Capture the cell that displays the provided text and extract its [X, Y] central coordinate. 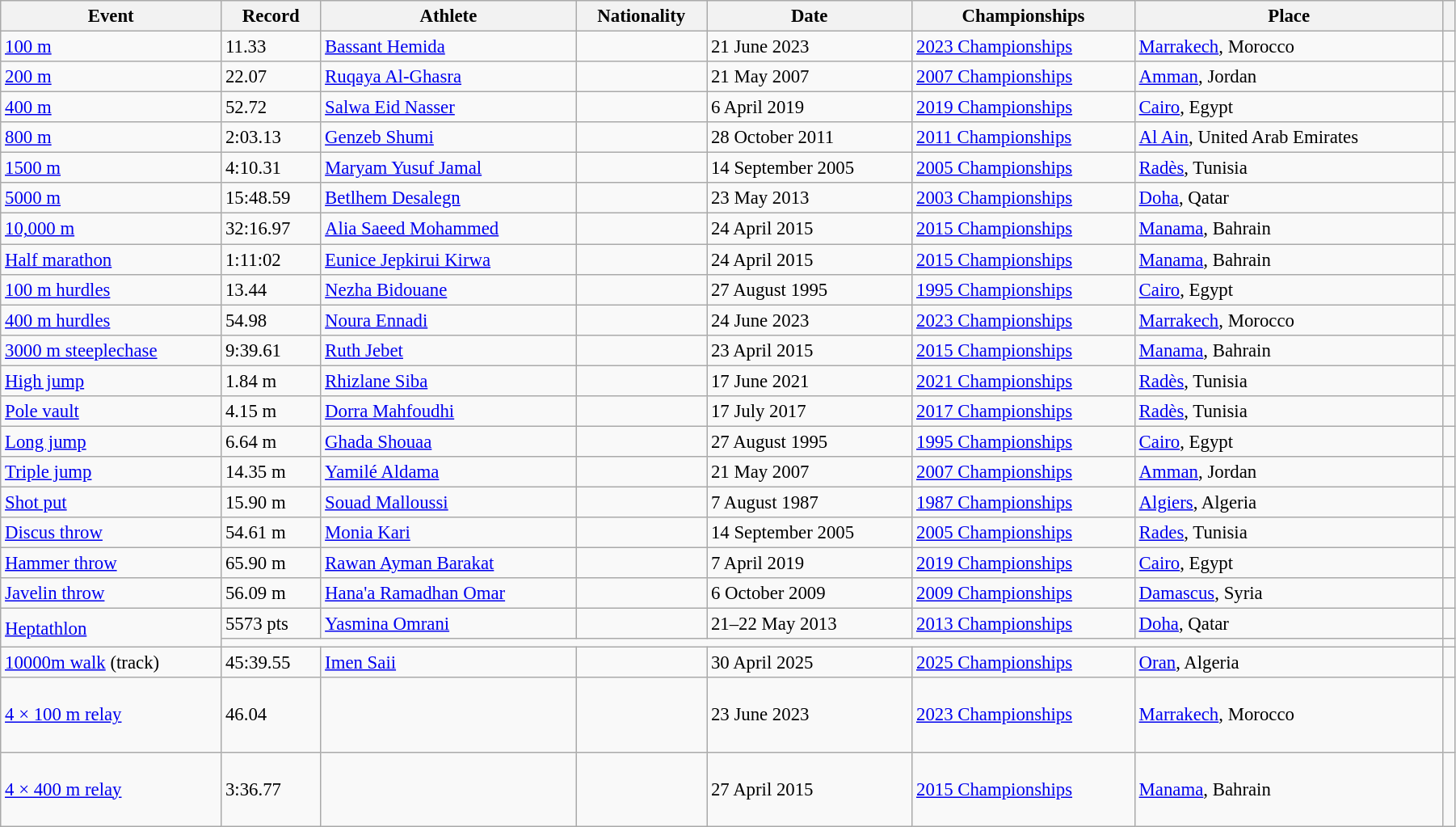
Betlhem Desalegn [448, 198]
3000 m steeplechase [112, 350]
800 m [112, 137]
56.09 m [271, 593]
Nezha Bidouane [448, 289]
Heptathlon [112, 628]
9:39.61 [271, 350]
Yasmina Omrani [448, 624]
Nationality [642, 16]
30 April 2025 [810, 663]
1.84 m [271, 381]
54.98 [271, 320]
32:16.97 [271, 229]
High jump [112, 381]
1500 m [112, 168]
3:36.77 [271, 789]
5000 m [112, 198]
Rades, Tunisia [1289, 533]
23 April 2015 [810, 350]
1987 Championships [1024, 502]
21 June 2023 [810, 47]
Ghada Shouaa [448, 441]
6.64 m [271, 441]
Championships [1024, 16]
13.44 [271, 289]
Triple jump [112, 472]
1:11:02 [271, 259]
Noura Ennadi [448, 320]
7 August 1987 [810, 502]
15.90 m [271, 502]
Pole vault [112, 411]
5573 pts [271, 624]
Maryam Yusuf Jamal [448, 168]
Damascus, Syria [1289, 593]
11.33 [271, 47]
28 October 2011 [810, 137]
Al Ain, United Arab Emirates [1289, 137]
4 × 100 m relay [112, 715]
23 June 2023 [810, 715]
400 m [112, 108]
2017 Championships [1024, 411]
2013 Championships [1024, 624]
Long jump [112, 441]
45:39.55 [271, 663]
24 June 2023 [810, 320]
Rawan Ayman Barakat [448, 563]
Algiers, Algeria [1289, 502]
27 April 2015 [810, 789]
Alia Saeed Mohammed [448, 229]
14.35 m [271, 472]
Event [112, 16]
Yamilé Aldama [448, 472]
Hana'a Ramadhan Omar [448, 593]
10000m walk (track) [112, 663]
23 May 2013 [810, 198]
2025 Championships [1024, 663]
52.72 [271, 108]
7 April 2019 [810, 563]
Discus throw [112, 533]
Salwa Eid Nasser [448, 108]
4 × 400 m relay [112, 789]
Javelin throw [112, 593]
Half marathon [112, 259]
400 m hurdles [112, 320]
Oran, Algeria [1289, 663]
65.90 m [271, 563]
100 m hurdles [112, 289]
Monia Kari [448, 533]
22.07 [271, 77]
Eunice Jepkirui Kirwa [448, 259]
Genzeb Shumi [448, 137]
Place [1289, 16]
Dorra Mahfoudhi [448, 411]
Rhizlane Siba [448, 381]
15:48.59 [271, 198]
2011 Championships [1024, 137]
2:03.13 [271, 137]
100 m [112, 47]
10,000 m [112, 229]
54.61 m [271, 533]
6 April 2019 [810, 108]
21–22 May 2013 [810, 624]
Shot put [112, 502]
2021 Championships [1024, 381]
6 October 2009 [810, 593]
Ruth Jebet [448, 350]
2003 Championships [1024, 198]
Imen Saii [448, 663]
Souad Malloussi [448, 502]
Ruqaya Al-Ghasra [448, 77]
Athlete [448, 16]
Hammer throw [112, 563]
200 m [112, 77]
4.15 m [271, 411]
Date [810, 16]
46.04 [271, 715]
Bassant Hemida [448, 47]
17 June 2021 [810, 381]
17 July 2017 [810, 411]
Record [271, 16]
2009 Championships [1024, 593]
4:10.31 [271, 168]
